Extract the [x, y] coordinate from the center of the cell holding the provided text.  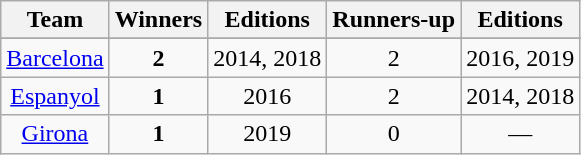
Runners-up [394, 20]
Team [55, 20]
Girona [55, 134]
2019 [268, 134]
— [520, 134]
Espanyol [55, 96]
2016, 2019 [520, 58]
2016 [268, 96]
Winners [158, 20]
Barcelona [55, 58]
0 [394, 134]
